Capture the cell that displays the provided text and extract its [x, y] central coordinate. 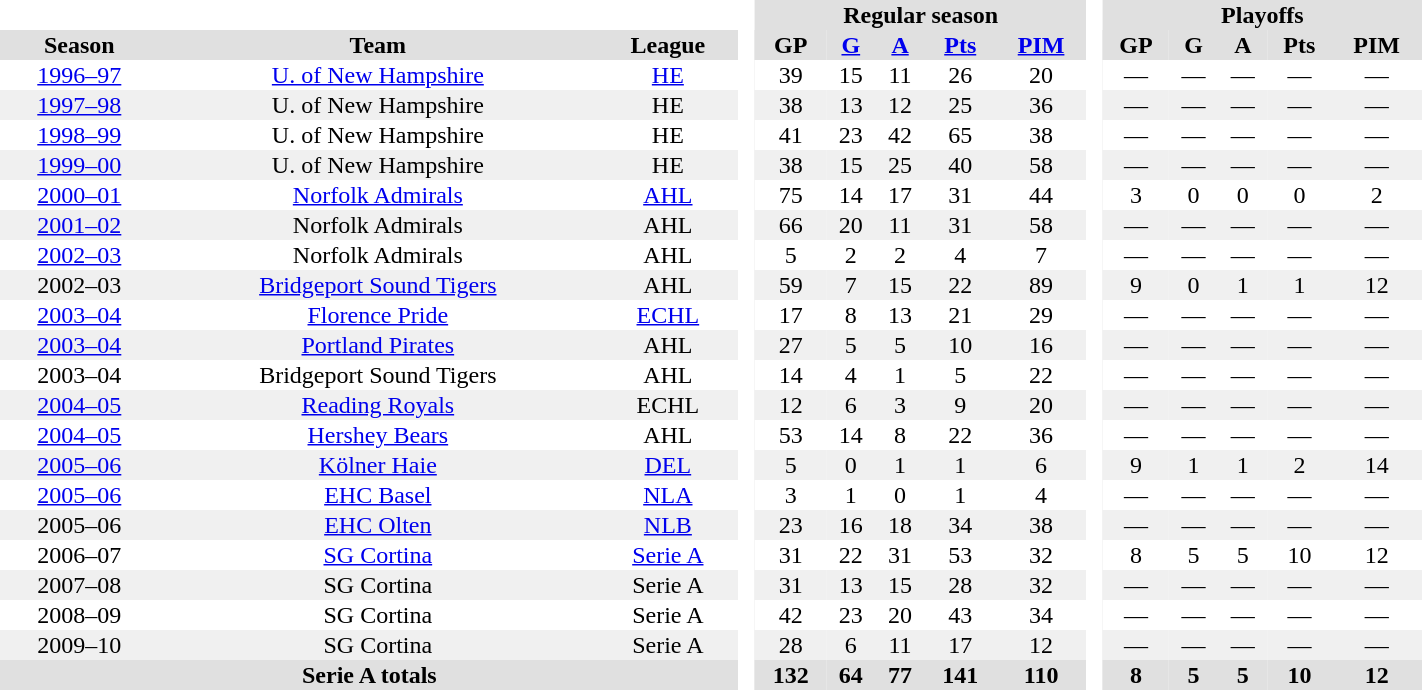
EHC Basel [378, 495]
2000–01 [80, 195]
Playoffs [1262, 15]
NLA [668, 495]
27 [790, 345]
18 [900, 525]
1996–97 [80, 75]
40 [960, 165]
Serie A totals [370, 675]
EHC Olten [378, 525]
77 [900, 675]
39 [790, 75]
Hershey Bears [378, 435]
75 [790, 195]
64 [850, 675]
89 [1042, 285]
Portland Pirates [378, 345]
1997–98 [80, 105]
Regular season [920, 15]
110 [1042, 675]
2006–07 [80, 555]
21 [960, 315]
29 [1042, 315]
141 [960, 675]
44 [1042, 195]
2009–10 [80, 645]
Team [378, 45]
Florence Pride [378, 315]
1998–99 [80, 135]
1999–00 [80, 165]
2001–02 [80, 225]
Reading Royals [378, 405]
59 [790, 285]
2008–09 [80, 615]
26 [960, 75]
League [668, 45]
2007–08 [80, 585]
41 [790, 135]
NLB [668, 525]
66 [790, 225]
DEL [668, 465]
65 [960, 135]
Season [80, 45]
43 [960, 615]
132 [790, 675]
Kölner Haie [378, 465]
